Locate the cell with the specified text and output its (X, Y) center coordinate. 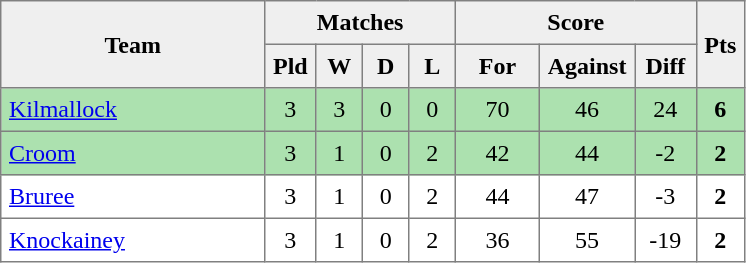
Pld (290, 66)
6 (720, 110)
Score (576, 23)
47 (586, 197)
70 (497, 110)
42 (497, 153)
36 (497, 240)
Team (133, 44)
Matches (360, 23)
For (497, 66)
Knockainey (133, 240)
D (385, 66)
24 (666, 110)
46 (586, 110)
L (432, 66)
Croom (133, 153)
-2 (666, 153)
55 (586, 240)
Against (586, 66)
-3 (666, 197)
Kilmallock (133, 110)
W (339, 66)
Pts (720, 44)
Bruree (133, 197)
-19 (666, 240)
Diff (666, 66)
